Output the (X, Y) coordinate of the center of the cell containing the given text.  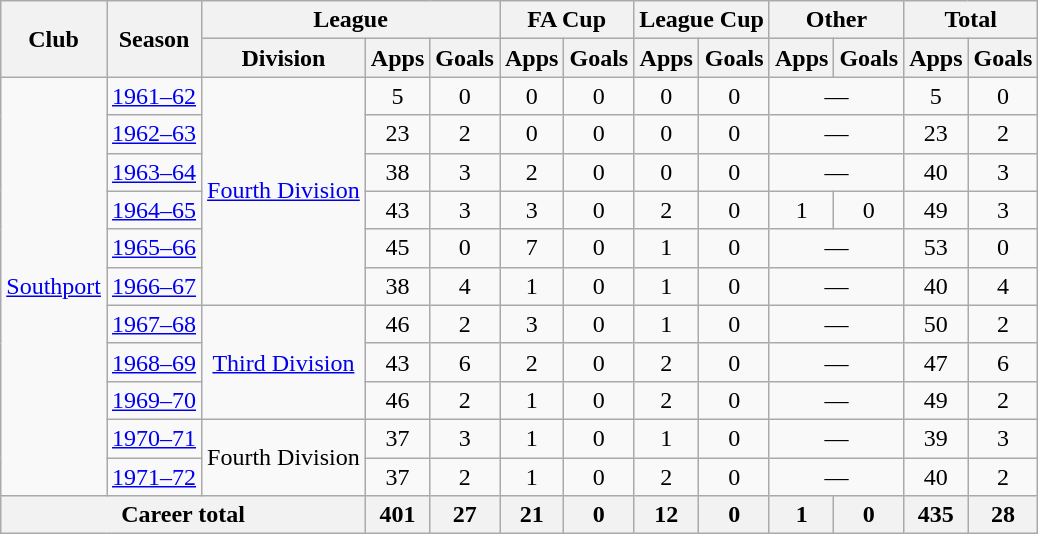
League (351, 20)
1962–63 (154, 134)
435 (936, 515)
47 (936, 362)
Career total (184, 515)
Season (154, 39)
21 (532, 515)
45 (397, 248)
53 (936, 248)
1971–72 (154, 477)
Club (54, 39)
FA Cup (567, 20)
Other (836, 20)
1968–69 (154, 362)
39 (936, 438)
Division (284, 58)
1964–65 (154, 210)
1965–66 (154, 248)
1963–64 (154, 172)
Total (971, 20)
401 (397, 515)
1967–68 (154, 324)
27 (465, 515)
1961–62 (154, 96)
7 (532, 248)
Southport (54, 286)
1969–70 (154, 400)
League Cup (702, 20)
1966–67 (154, 286)
50 (936, 324)
Third Division (284, 362)
1970–71 (154, 438)
28 (1003, 515)
12 (666, 515)
